Determine the (X, Y) coordinate at the center of the cell enclosing the given text.  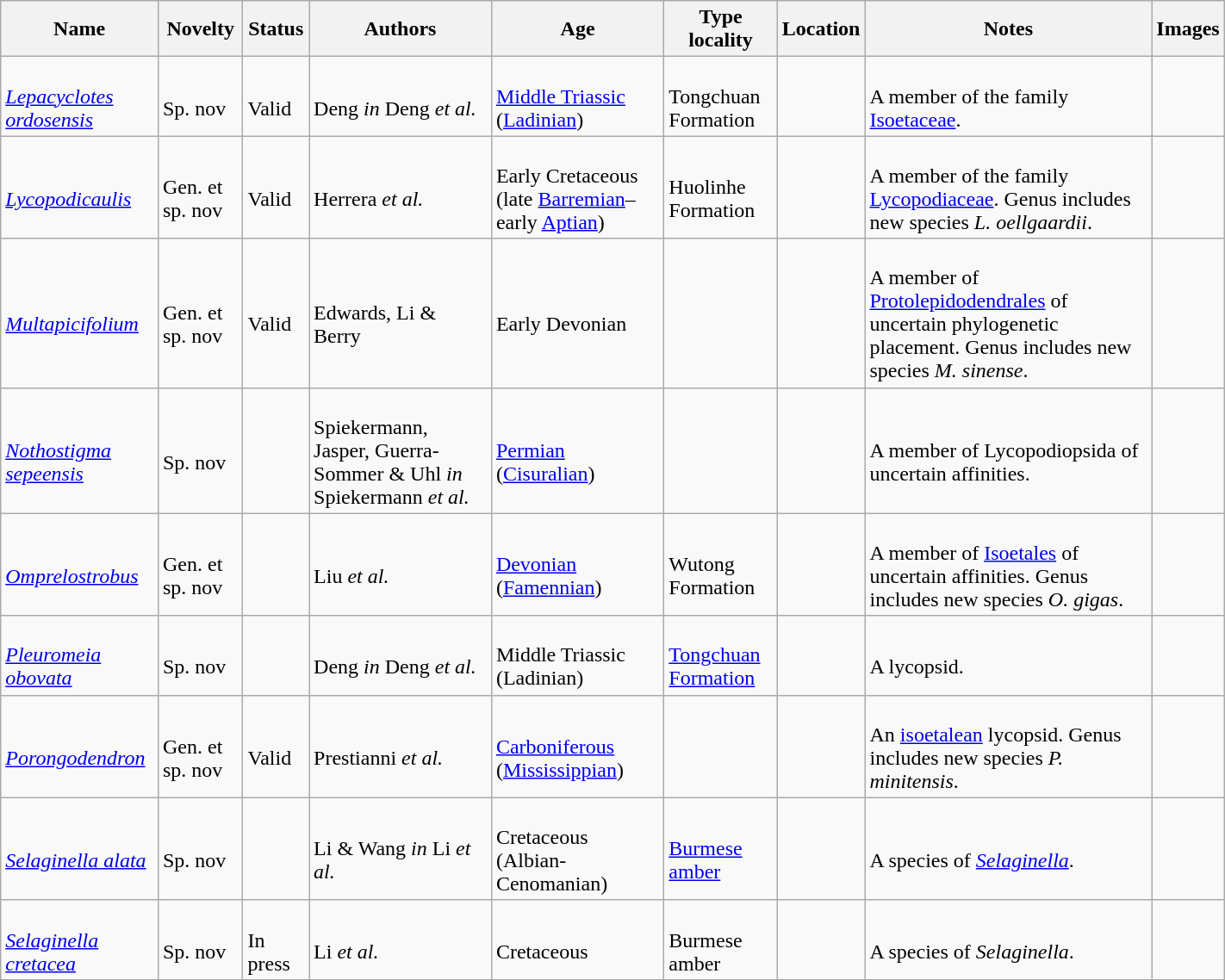
An isoetalean lycopsid. Genus includes new species P. minitensis. (1008, 746)
Lycopodicaulis (79, 188)
A member of Protolepidodendrales of uncertain phylogenetic placement. Genus includes new species M. sinense. (1008, 313)
Type locality (720, 29)
In press (276, 940)
Age (577, 29)
Nothostigma sepeensis (79, 450)
Status (276, 29)
A member of Lycopodiopsida of uncertain affinities. (1008, 450)
Multapicifolium (79, 313)
A member of the family Lycopodiaceae. Genus includes new species L. oellgaardii. (1008, 188)
Spiekermann, Jasper, Guerra-Sommer & Uhl in Spiekermann et al. (401, 450)
Cretaceous (577, 940)
Prestianni et al. (401, 746)
Selaginella alata (79, 849)
A lycopsid. (1008, 655)
Name (79, 29)
Li et al. (401, 940)
Images (1188, 29)
Huolinhe Formation (720, 188)
Li & Wang in Li et al. (401, 849)
Devonian (Famennian) (577, 565)
Edwards, Li & Berry (401, 313)
Omprelostrobus (79, 565)
Pleuromeia obovata (79, 655)
Selaginella cretacea (79, 940)
A member of Isoetales of uncertain affinities. Genus includes new species O. gigas. (1008, 565)
Carboniferous (Mississippian) (577, 746)
Liu et al. (401, 565)
Early Devonian (577, 313)
Novelty (200, 29)
Notes (1008, 29)
Permian (Cisuralian) (577, 450)
Early Cretaceous (late Barremian–early Aptian) (577, 188)
Location (821, 29)
Cretaceous (Albian-Cenomanian) (577, 849)
A member of the family Isoetaceae. (1008, 96)
Authors (401, 29)
Porongodendron (79, 746)
Lepacyclotes ordosensis (79, 96)
Herrera et al. (401, 188)
Wutong Formation (720, 565)
